Locate the cell with the specified text and output its (x, y) center coordinate. 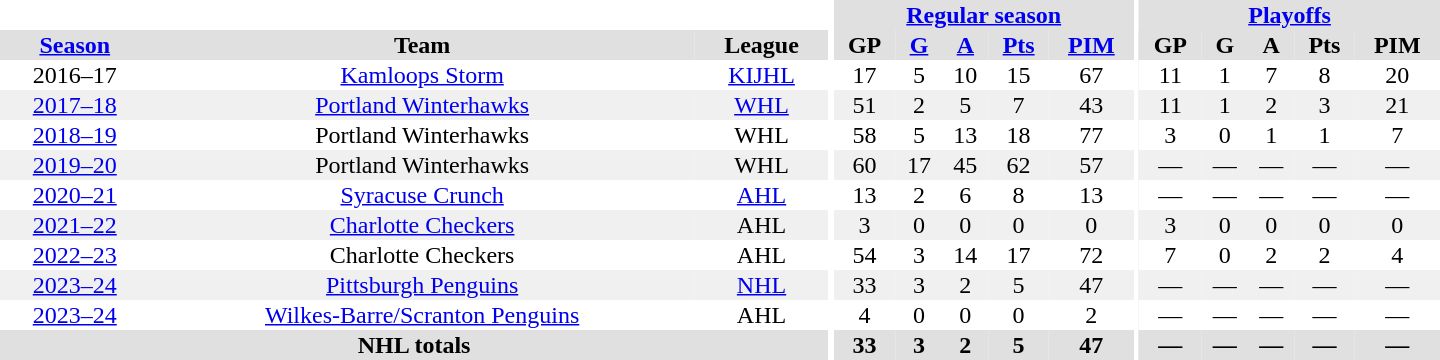
20 (1397, 75)
43 (1092, 105)
15 (1019, 75)
77 (1092, 135)
14 (965, 255)
Wilkes-Barre/Scranton Penguins (422, 315)
NHL totals (414, 345)
45 (965, 165)
21 (1397, 105)
51 (864, 105)
54 (864, 255)
72 (1092, 255)
Playoffs (1290, 15)
57 (1092, 165)
60 (864, 165)
2017–18 (75, 105)
NHL (762, 285)
2019–20 (75, 165)
Team (422, 45)
67 (1092, 75)
Pittsburgh Penguins (422, 285)
58 (864, 135)
League (762, 45)
62 (1019, 165)
2022–23 (75, 255)
10 (965, 75)
Regular season (984, 15)
Syracuse Crunch (422, 195)
2016–17 (75, 75)
2018–19 (75, 135)
2021–22 (75, 225)
18 (1019, 135)
6 (965, 195)
KIJHL (762, 75)
2020–21 (75, 195)
Season (75, 45)
Kamloops Storm (422, 75)
